For the text-containing cell, return its midpoint in [X, Y] coordinate format. 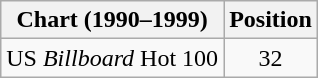
US Billboard Hot 100 [112, 58]
Chart (1990–1999) [112, 20]
Position [271, 20]
32 [271, 58]
